Detect which cell encompasses the target text, then output its (X, Y) center coordinate. 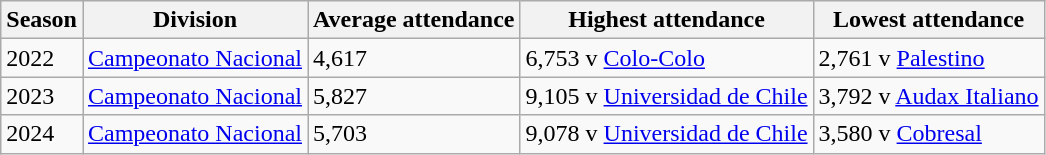
Season (42, 20)
6,753 v Colo-Colo (666, 58)
Highest attendance (666, 20)
2024 (42, 134)
4,617 (414, 58)
9,078 v Universidad de Chile (666, 134)
5,827 (414, 96)
2022 (42, 58)
2023 (42, 96)
Average attendance (414, 20)
9,105 v Universidad de Chile (666, 96)
5,703 (414, 134)
3,580 v Cobresal (928, 134)
2,761 v Palestino (928, 58)
3,792 v Audax Italiano (928, 96)
Lowest attendance (928, 20)
Division (194, 20)
